Capture the cell that displays the provided text and extract its [X, Y] central coordinate. 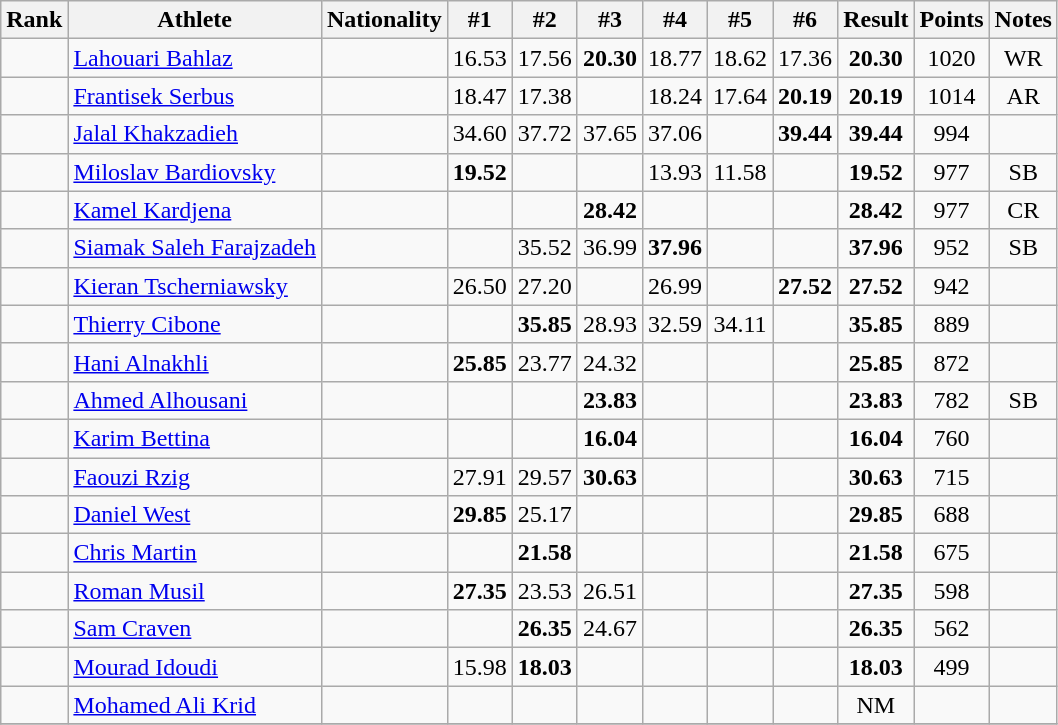
28.93 [610, 324]
Notes [1023, 20]
13.93 [674, 172]
Jalal Khakzadieh [195, 134]
37.65 [610, 134]
16.53 [480, 58]
37.06 [674, 134]
18.77 [674, 58]
Sam Craven [195, 629]
17.38 [544, 96]
872 [952, 362]
35.52 [544, 248]
Thierry Cibone [195, 324]
Roman Musil [195, 591]
#4 [674, 20]
AR [1023, 96]
Frantisek Serbus [195, 96]
17.64 [740, 96]
942 [952, 286]
Points [952, 20]
37.72 [544, 134]
26.50 [480, 286]
18.24 [674, 96]
952 [952, 248]
Nationality [384, 20]
994 [952, 134]
1020 [952, 58]
15.98 [480, 667]
WR [1023, 58]
17.36 [806, 58]
Mohamed Ali Krid [195, 705]
17.56 [544, 58]
23.53 [544, 591]
1014 [952, 96]
889 [952, 324]
Athlete [195, 20]
27.91 [480, 477]
Rank [34, 20]
34.60 [480, 134]
23.77 [544, 362]
598 [952, 591]
#2 [544, 20]
32.59 [674, 324]
25.17 [544, 515]
499 [952, 667]
11.58 [740, 172]
26.99 [674, 286]
#5 [740, 20]
#6 [806, 20]
Daniel West [195, 515]
18.62 [740, 58]
Chris Martin [195, 553]
688 [952, 515]
Karim Bettina [195, 438]
760 [952, 438]
Mourad Idoudi [195, 667]
34.11 [740, 324]
Kieran Tscherniawsky [195, 286]
Lahouari Bahlaz [195, 58]
24.67 [610, 629]
Hani Alnakhli [195, 362]
Result [876, 20]
18.47 [480, 96]
#3 [610, 20]
675 [952, 553]
29.57 [544, 477]
24.32 [610, 362]
Faouzi Rzig [195, 477]
782 [952, 400]
715 [952, 477]
#1 [480, 20]
CR [1023, 210]
Ahmed Alhousani [195, 400]
562 [952, 629]
Siamak Saleh Farajzadeh [195, 248]
36.99 [610, 248]
NM [876, 705]
Miloslav Bardiovsky [195, 172]
Kamel Kardjena [195, 210]
27.20 [544, 286]
26.51 [610, 591]
